From the cell containing the given text, extract its center point as (x, y) coordinate. 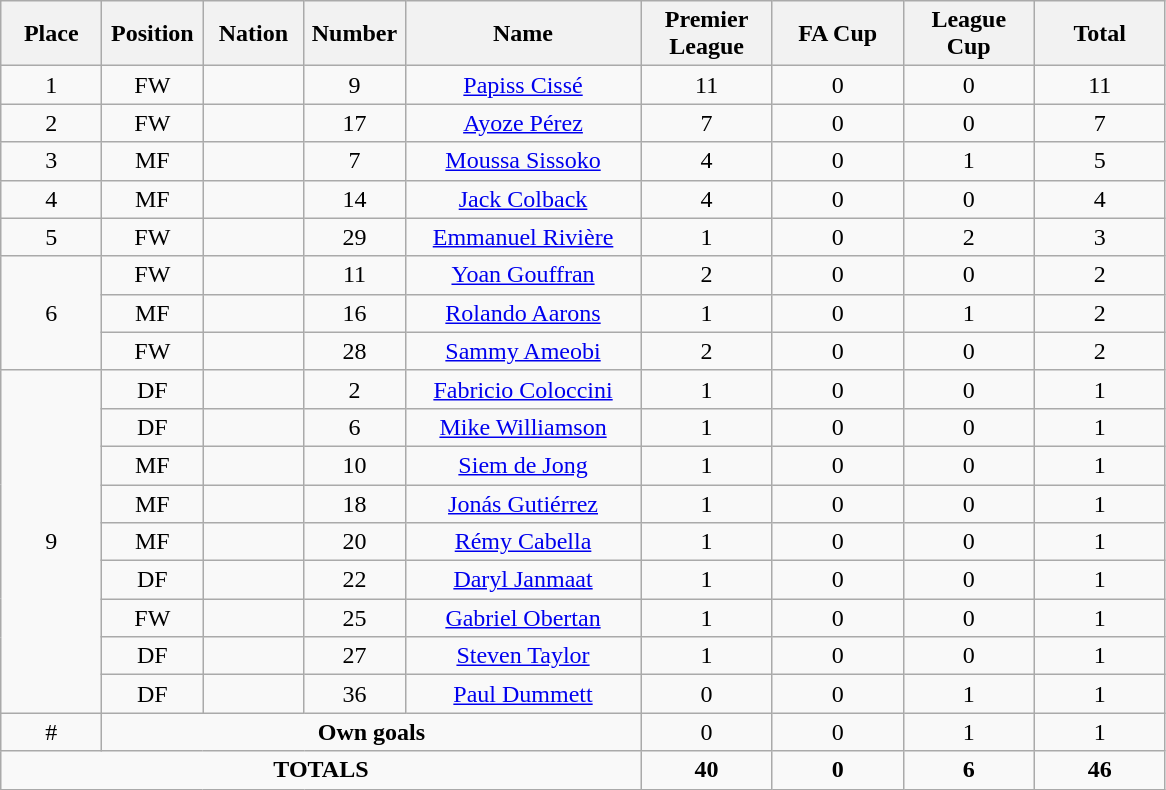
Position (152, 34)
36 (354, 694)
Mike Williamson (523, 427)
16 (354, 313)
Total (1100, 34)
20 (354, 542)
10 (354, 465)
Name (523, 34)
25 (354, 618)
Sammy Ameobi (523, 351)
Number (354, 34)
Moussa Sissoko (523, 161)
18 (354, 503)
Yoan Gouffran (523, 275)
Fabricio Coloccini (523, 389)
FA Cup (838, 34)
28 (354, 351)
Daryl Janmaat (523, 580)
Rémy Cabella (523, 542)
22 (354, 580)
Jonás Gutiérrez (523, 503)
Nation (254, 34)
46 (1100, 770)
14 (354, 199)
17 (354, 123)
Paul Dummett (523, 694)
29 (354, 237)
Place (52, 34)
Gabriel Obertan (523, 618)
Premier League (706, 34)
Emmanuel Rivière (523, 237)
Jack Colback (523, 199)
Rolando Aarons (523, 313)
# (52, 732)
League Cup (968, 34)
27 (354, 656)
Ayoze Pérez (523, 123)
Own goals (372, 732)
40 (706, 770)
TOTALS (321, 770)
Siem de Jong (523, 465)
Steven Taylor (523, 656)
Papiss Cissé (523, 85)
